Return the [x, y] coordinate for the center point of the cell that contains the specified text.  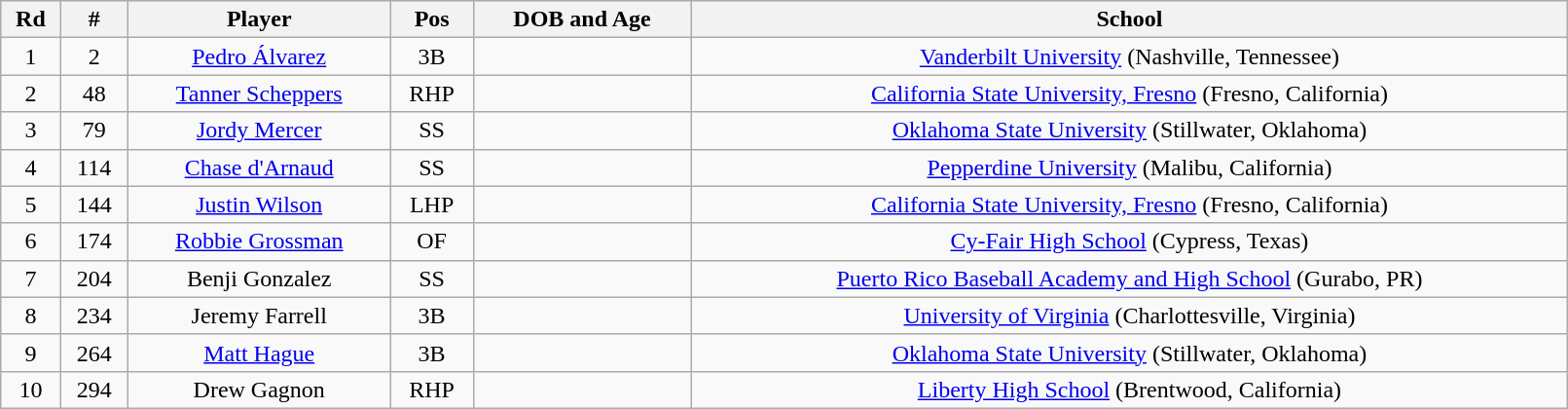
174 [93, 242]
Cy-Fair High School (Cypress, Texas) [1129, 242]
Puerto Rico Baseball Academy and High School (Gurabo, PR) [1129, 279]
Justin Wilson [259, 204]
10 [31, 390]
144 [93, 204]
Liberty High School (Brentwood, California) [1129, 390]
School [1129, 19]
264 [93, 353]
5 [31, 204]
79 [93, 130]
Benji Gonzalez [259, 279]
Chase d'Arnaud [259, 167]
Matt Hague [259, 353]
6 [31, 242]
# [93, 19]
7 [31, 279]
8 [31, 316]
3 [31, 130]
Rd [31, 19]
Drew Gagnon [259, 390]
9 [31, 353]
DOB and Age [582, 19]
204 [93, 279]
Pos [432, 19]
Pepperdine University (Malibu, California) [1129, 167]
Tanner Scheppers [259, 93]
Robbie Grossman [259, 242]
University of Virginia (Charlottesville, Virginia) [1129, 316]
114 [93, 167]
294 [93, 390]
Vanderbilt University (Nashville, Tennessee) [1129, 56]
Jeremy Farrell [259, 316]
LHP [432, 204]
1 [31, 56]
Pedro Álvarez [259, 56]
Jordy Mercer [259, 130]
48 [93, 93]
234 [93, 316]
OF [432, 242]
4 [31, 167]
Player [259, 19]
